Provide the [X, Y] coordinate of the cell's center where the given text is located.  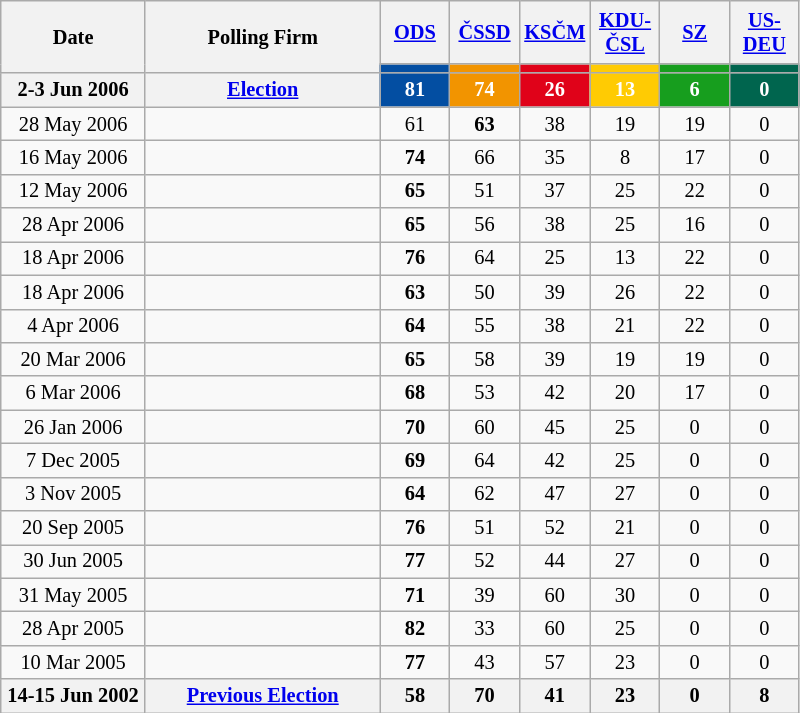
43 [485, 662]
16 May 2006 [74, 157]
20 [625, 393]
Date [74, 36]
71 [415, 595]
30 [625, 595]
ČSSD [485, 32]
81 [415, 90]
28 May 2006 [74, 124]
20 Sep 2005 [74, 528]
2-3 Jun 2006 [74, 90]
41 [554, 696]
28 Apr 2006 [74, 225]
Election [262, 90]
KSČM [554, 32]
35 [554, 157]
55 [485, 326]
6 Mar 2006 [74, 393]
47 [554, 494]
56 [485, 225]
Previous Election [262, 696]
66 [485, 157]
28 Apr 2005 [74, 629]
69 [415, 460]
KDU-ČSL [625, 32]
6 [695, 90]
14-15 Jun 2002 [74, 696]
37 [554, 191]
10 Mar 2005 [74, 662]
82 [415, 629]
53 [485, 393]
50 [485, 292]
57 [554, 662]
44 [554, 561]
3 Nov 2005 [74, 494]
62 [485, 494]
30 Jun 2005 [74, 561]
SZ [695, 32]
31 May 2005 [74, 595]
33 [485, 629]
68 [415, 393]
ODS [415, 32]
20 Mar 2006 [74, 359]
26 Jan 2006 [74, 427]
Polling Firm [262, 36]
61 [415, 124]
12 May 2006 [74, 191]
US-DEU [765, 32]
4 Apr 2006 [74, 326]
45 [554, 427]
16 [695, 225]
7 Dec 2005 [74, 460]
